Output the (X, Y) coordinate of the center of the cell containing the given text.  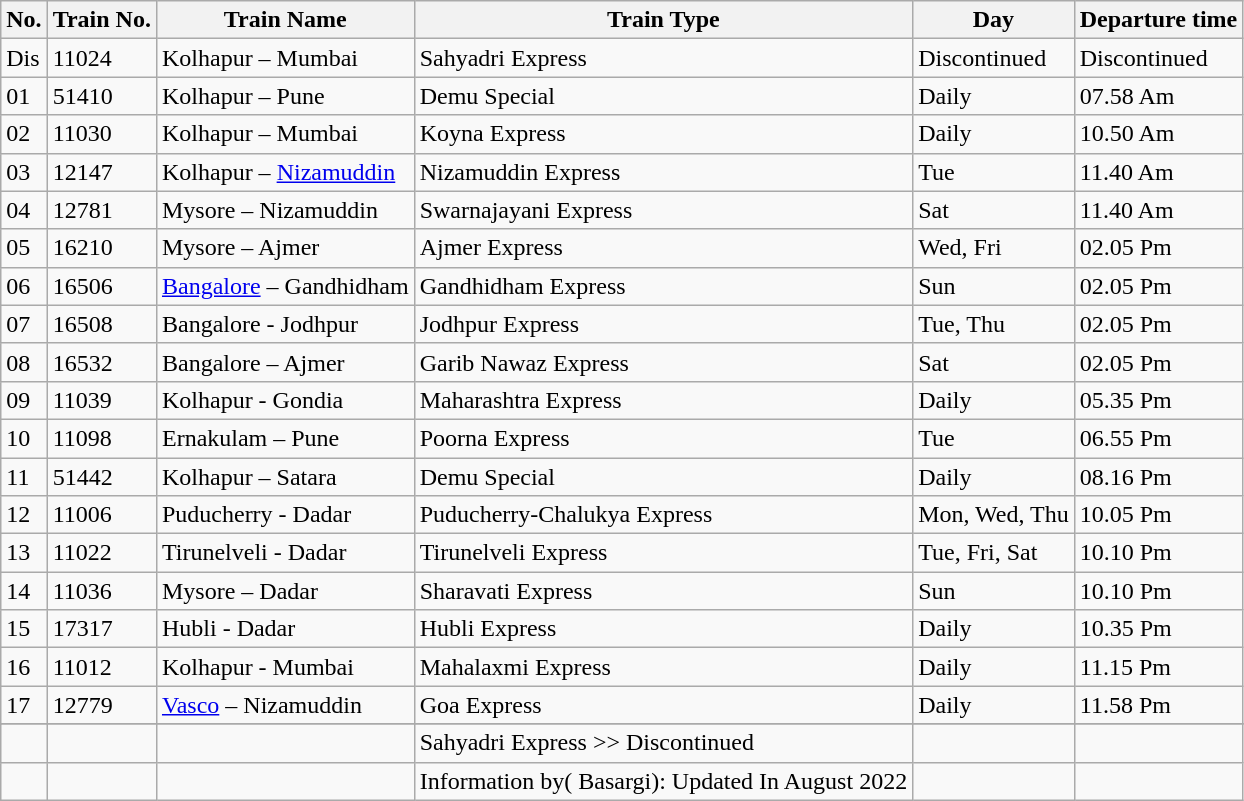
07 (24, 324)
Mysore – Ajmer (285, 248)
Train Name (285, 20)
Goa Express (664, 705)
Sahyadri Express >> Discontinued (664, 743)
06 (24, 286)
Poorna Express (664, 438)
17 (24, 705)
08 (24, 362)
Koyna Express (664, 134)
12147 (102, 172)
Kolhapur - Gondia (285, 400)
Kolhapur – Satara (285, 477)
16210 (102, 248)
Garib Nawaz Express (664, 362)
Kolhapur - Mumbai (285, 667)
51410 (102, 96)
Day (994, 20)
Train No. (102, 20)
Vasco – Nizamuddin (285, 705)
13 (24, 553)
06.55 Pm (1158, 438)
15 (24, 629)
Ernakulam – Pune (285, 438)
Bangalore – Gandhidham (285, 286)
16532 (102, 362)
Mon, Wed, Thu (994, 515)
Puducherry - Dadar (285, 515)
12781 (102, 210)
05.35 Pm (1158, 400)
05 (24, 248)
11012 (102, 667)
Mysore – Dadar (285, 591)
11036 (102, 591)
09 (24, 400)
No. (24, 20)
Kolhapur – Nizamuddin (285, 172)
03 (24, 172)
11039 (102, 400)
Bangalore - Jodhpur (285, 324)
Sharavati Express (664, 591)
12779 (102, 705)
Tue, Thu (994, 324)
Train Type (664, 20)
Maharashtra Express (664, 400)
Gandhidham Express (664, 286)
10.35 Pm (1158, 629)
Departure time (1158, 20)
14 (24, 591)
Hubli Express (664, 629)
11 (24, 477)
Kolhapur – Pune (285, 96)
11024 (102, 58)
Dis (24, 58)
16508 (102, 324)
Mahalaxmi Express (664, 667)
11030 (102, 134)
Ajmer Express (664, 248)
11.58 Pm (1158, 705)
01 (24, 96)
10.50 Am (1158, 134)
08.16 Pm (1158, 477)
11098 (102, 438)
Sahyadri Express (664, 58)
Wed, Fri (994, 248)
Nizamuddin Express (664, 172)
Mysore – Nizamuddin (285, 210)
Bangalore – Ajmer (285, 362)
51442 (102, 477)
Jodhpur Express (664, 324)
Tirunelveli Express (664, 553)
16 (24, 667)
Information by( Basargi): Updated In August 2022 (664, 781)
02 (24, 134)
Puducherry-Chalukya Express (664, 515)
11022 (102, 553)
16506 (102, 286)
12 (24, 515)
07.58 Am (1158, 96)
Tirunelveli - Dadar (285, 553)
04 (24, 210)
11006 (102, 515)
Swarnajayani Express (664, 210)
10.05 Pm (1158, 515)
10 (24, 438)
Hubli - Dadar (285, 629)
11.15 Pm (1158, 667)
17317 (102, 629)
Tue, Fri, Sat (994, 553)
